Identify which cell holds the provided text, then report its (x, y) central coordinate. 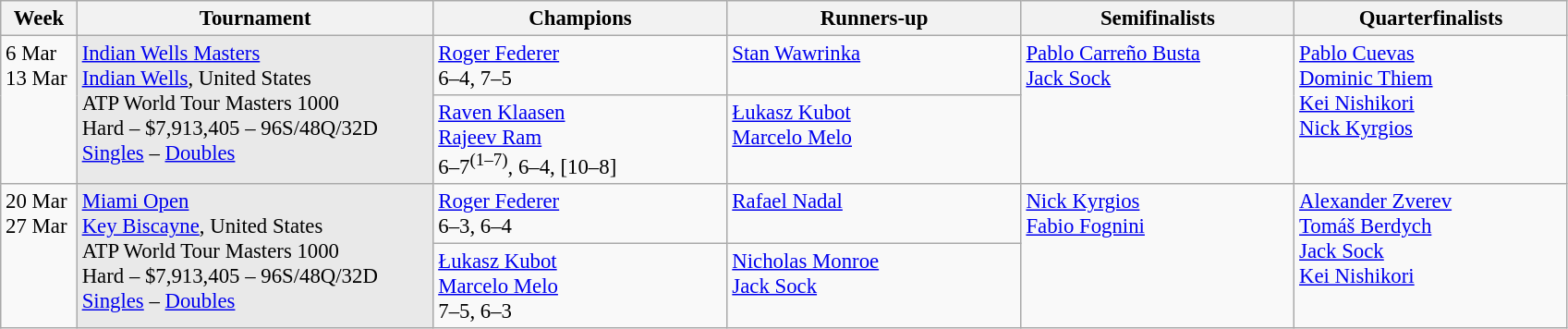
Alexander Zverev Tomáš Berdych Jack Sock Kei Nishikori (1431, 256)
Łukasz Kubot Marcelo Melo7–5, 6–3 (580, 286)
Tournament (255, 18)
6 Mar13 Mar (39, 111)
Łukasz Kubot Marcelo Melo (874, 140)
Champions (580, 18)
Quarterfinalists (1431, 18)
Indian Wells Masters Indian Wells, United StatesATP World Tour Masters 1000Hard – $7,913,405 – 96S/48Q/32D Singles – Doubles (255, 111)
Roger Federer 6–3, 6–4 (580, 214)
Pablo Carreño Busta Jack Sock (1158, 111)
Runners-up (874, 18)
Pablo Cuevas Dominic Thiem Kei Nishikori Nick Kyrgios (1431, 111)
Rafael Nadal (874, 214)
20 Mar27 Mar (39, 256)
Raven Klaasen Rajeev Ram6–7(1–7), 6–4, [10–8] (580, 140)
Miami Open Key Biscayne, United StatesATP World Tour Masters 1000Hard – $7,913,405 – 96S/48Q/32D Singles – Doubles (255, 256)
Nick Kyrgios Fabio Fognini (1158, 256)
Stan Wawrinka (874, 67)
Roger Federer 6–4, 7–5 (580, 67)
Nicholas Monroe Jack Sock (874, 286)
Semifinalists (1158, 18)
Week (39, 18)
